From the cell containing the given text, extract its center point as (x, y) coordinate. 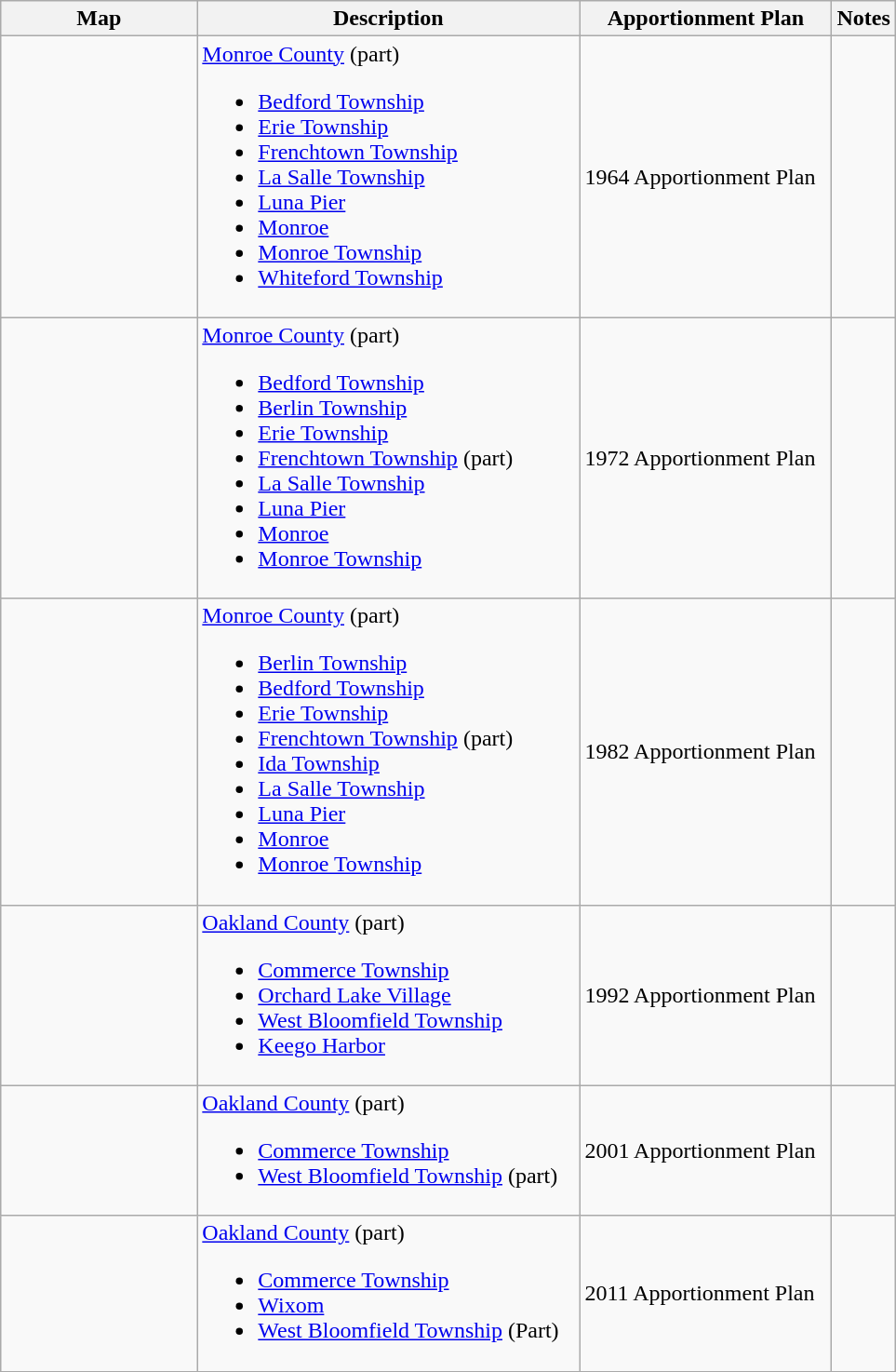
Oakland County (part)Commerce TownshipOrchard Lake VillageWest Bloomfield TownshipKeego Harbor (389, 995)
Monroe County (part)Bedford TownshipBerlin TownshipErie TownshipFrenchtown Township (part)La Salle TownshipLuna PierMonroeMonroe Township (389, 458)
Description (389, 19)
Notes (863, 19)
Oakland County (part)Commerce TownshipWest Bloomfield Township (part) (389, 1150)
Oakland County (part)Commerce TownshipWixomWest Bloomfield Township (Part) (389, 1294)
Monroe County (part)Bedford TownshipErie TownshipFrenchtown TownshipLa Salle TownshipLuna PierMonroeMonroe TownshipWhiteford Township (389, 177)
Monroe County (part)Berlin TownshipBedford TownshipErie TownshipFrenchtown Township (part)Ida TownshipLa Salle TownshipLuna PierMonroeMonroe Township (389, 752)
Apportionment Plan (705, 19)
Map (99, 19)
1982 Apportionment Plan (705, 752)
2001 Apportionment Plan (705, 1150)
2011 Apportionment Plan (705, 1294)
1992 Apportionment Plan (705, 995)
1964 Apportionment Plan (705, 177)
1972 Apportionment Plan (705, 458)
